Return the [X, Y] coordinate for the center point of the cell that contains the specified text.  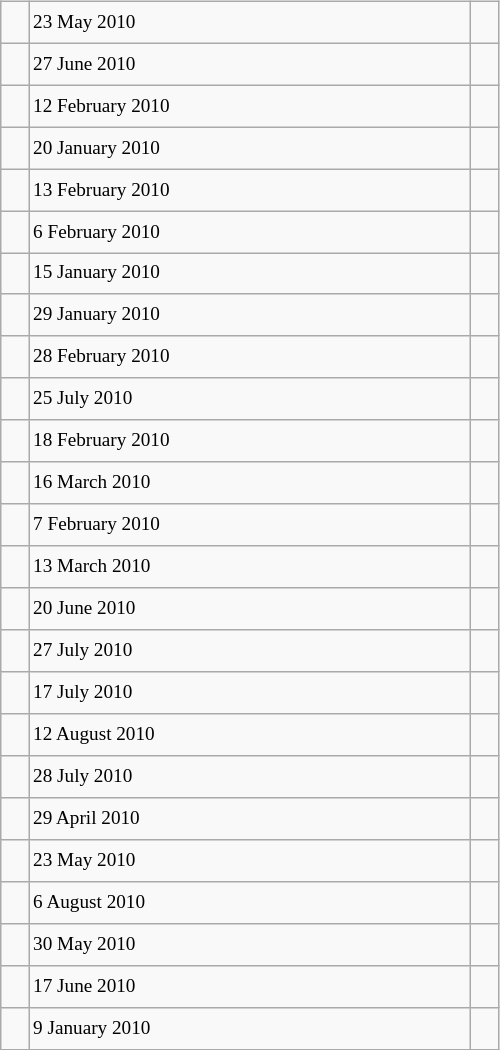
18 February 2010 [249, 441]
27 July 2010 [249, 651]
16 March 2010 [249, 483]
6 February 2010 [249, 232]
29 April 2010 [249, 819]
6 August 2010 [249, 902]
17 July 2010 [249, 693]
7 February 2010 [249, 525]
20 June 2010 [249, 609]
13 February 2010 [249, 190]
13 March 2010 [249, 567]
12 August 2010 [249, 735]
15 January 2010 [249, 274]
20 January 2010 [249, 148]
30 May 2010 [249, 944]
28 February 2010 [249, 357]
29 January 2010 [249, 315]
17 June 2010 [249, 986]
25 July 2010 [249, 399]
28 July 2010 [249, 777]
27 June 2010 [249, 64]
9 January 2010 [249, 1028]
12 February 2010 [249, 106]
